Scan for the cell matching the given text and deliver its (X, Y) coordinate at center. 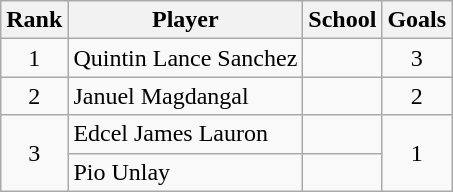
Rank (34, 20)
Pio Unlay (186, 172)
Quintin Lance Sanchez (186, 58)
School (342, 20)
Goals (417, 20)
Player (186, 20)
Edcel James Lauron (186, 134)
Januel Magdangal (186, 96)
